Return the (x, y) coordinate for the center point of the cell that contains the specified text.  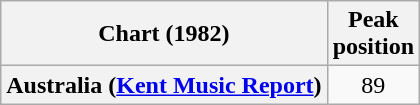
Chart (1982) (164, 34)
89 (373, 85)
Australia (Kent Music Report) (164, 85)
Peakposition (373, 34)
